Extract the (x, y) coordinate from the center of the cell holding the provided text.  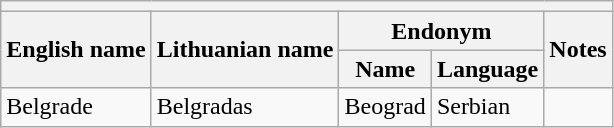
Serbian (487, 107)
Language (487, 69)
Belgradas (245, 107)
Lithuanian name (245, 50)
English name (76, 50)
Beograd (385, 107)
Notes (578, 50)
Belgrade (76, 107)
Endonym (442, 31)
Name (385, 69)
